Return the [x, y] coordinate for the center point of the cell that contains the specified text.  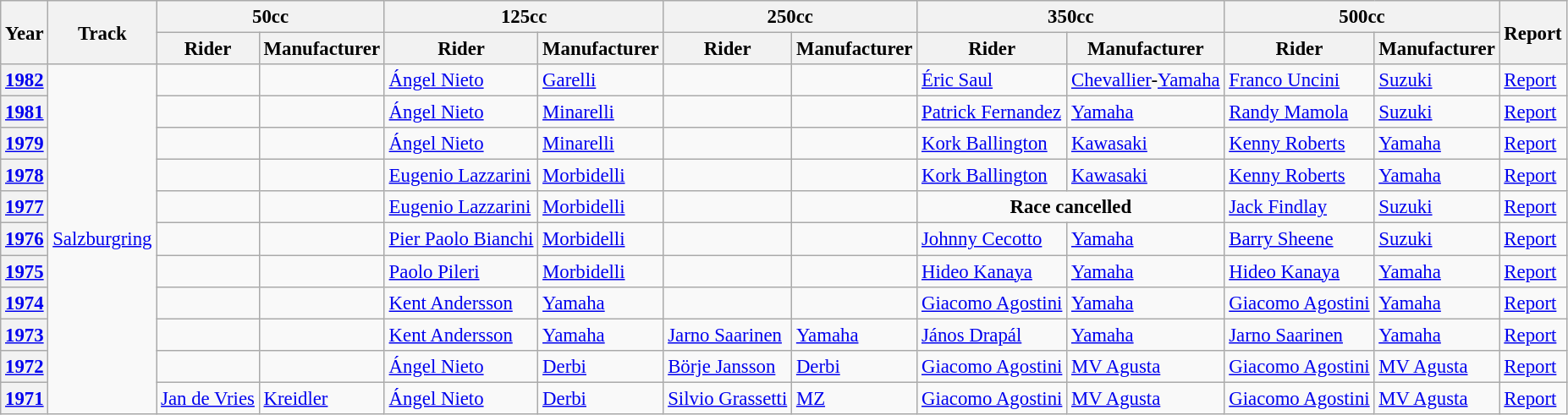
Éric Saul [992, 80]
1981 [25, 112]
Salzburgring [102, 239]
Kreidler [322, 398]
Silvio Grassetti [728, 398]
Race cancelled [1071, 207]
Garelli [601, 80]
Track [102, 32]
Jan de Vries [208, 398]
350cc [1071, 17]
1971 [25, 398]
Börje Jansson [728, 366]
Year [25, 32]
1977 [25, 207]
1978 [25, 176]
500cc [1362, 17]
50cc [271, 17]
125cc [524, 17]
1974 [25, 303]
Jack Findlay [1300, 207]
1973 [25, 335]
Barry Sheene [1300, 239]
Pier Paolo Bianchi [460, 239]
MZ [855, 398]
Chevallier-Yamaha [1146, 80]
Paolo Pileri [460, 271]
1982 [25, 80]
Franco Uncini [1300, 80]
250cc [790, 17]
Johnny Cecotto [992, 239]
János Drapál [992, 335]
Patrick Fernandez [992, 112]
1979 [25, 144]
1975 [25, 271]
Randy Mamola [1300, 112]
1972 [25, 366]
1976 [25, 239]
